Locate the cell with the specified text and output its [X, Y] center coordinate. 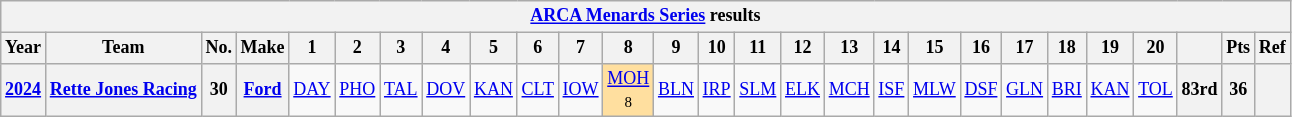
3 [401, 48]
1 [312, 48]
8 [628, 48]
SLM [758, 90]
MLW [934, 90]
IOW [580, 90]
9 [676, 48]
ELK [803, 90]
Ref [1272, 48]
TOL [1156, 90]
ISF [892, 90]
No. [218, 48]
DAY [312, 90]
Make [262, 48]
6 [538, 48]
GLN [1025, 90]
10 [716, 48]
IRP [716, 90]
20 [1156, 48]
DOV [446, 90]
16 [981, 48]
BLN [676, 90]
Ford [262, 90]
Rette Jones Racing [123, 90]
11 [758, 48]
7 [580, 48]
18 [1066, 48]
TAL [401, 90]
83rd [1200, 90]
17 [1025, 48]
30 [218, 90]
13 [849, 48]
Pts [1238, 48]
14 [892, 48]
2024 [24, 90]
15 [934, 48]
MCH [849, 90]
Team [123, 48]
4 [446, 48]
12 [803, 48]
19 [1110, 48]
ARCA Menards Series results [646, 16]
MOH8 [628, 90]
PHO [358, 90]
36 [1238, 90]
DSF [981, 90]
BRI [1066, 90]
2 [358, 48]
CLT [538, 90]
Year [24, 48]
5 [494, 48]
